Detect which cell encompasses the target text, then output its [X, Y] center coordinate. 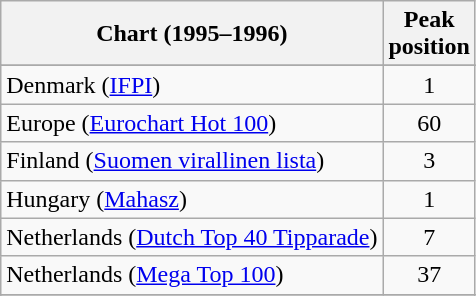
3 [429, 161]
7 [429, 237]
Denmark (IFPI) [192, 85]
60 [429, 123]
Netherlands (Dutch Top 40 Tipparade) [192, 237]
Netherlands (Mega Top 100) [192, 275]
37 [429, 275]
Europe (Eurochart Hot 100) [192, 123]
Chart (1995–1996) [192, 34]
Finland (Suomen virallinen lista) [192, 161]
Peakposition [429, 34]
Hungary (Mahasz) [192, 199]
